Detect which cell encompasses the target text, then output its [X, Y] center coordinate. 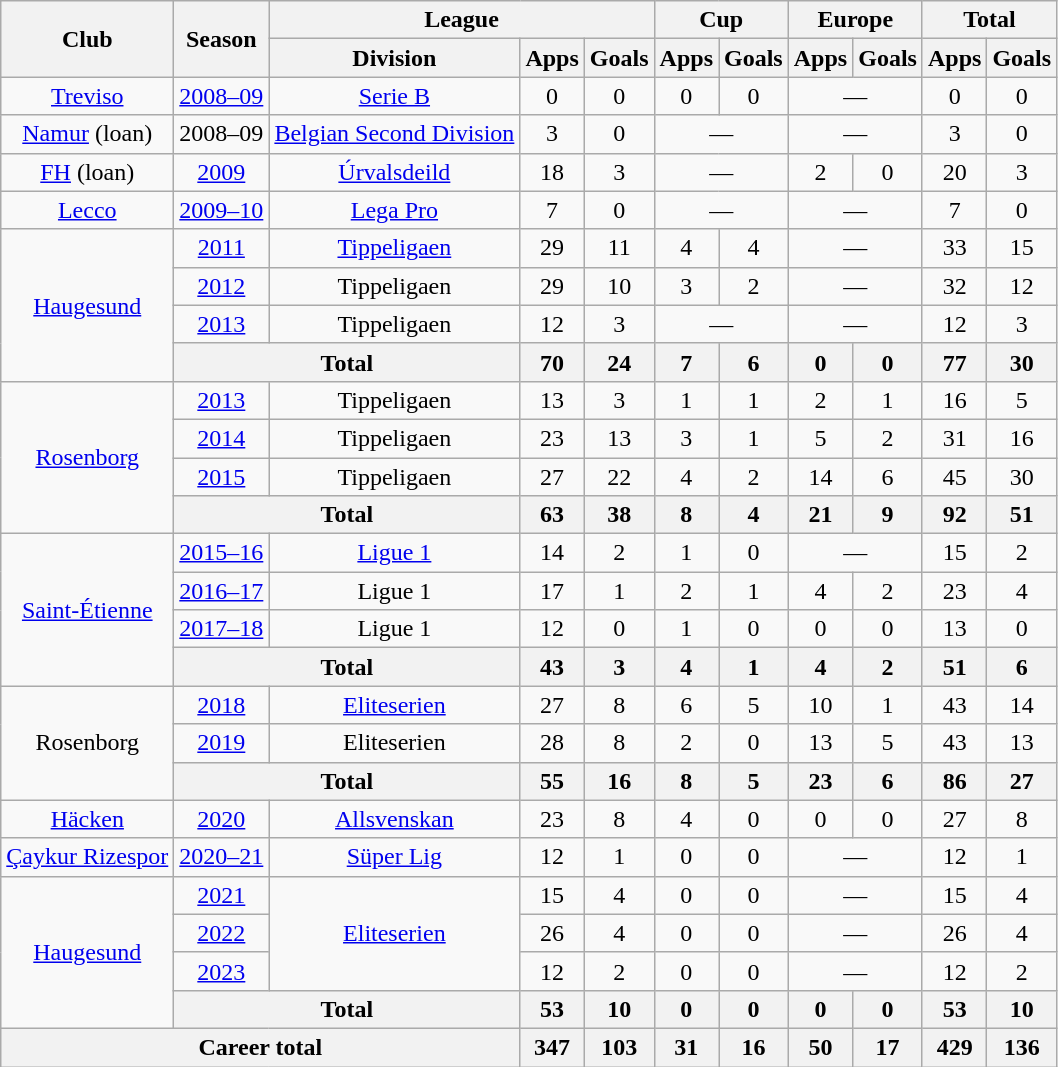
33 [954, 248]
2015–16 [222, 553]
2014 [222, 438]
20 [954, 172]
50 [820, 1047]
Treviso [88, 96]
Europe [855, 20]
32 [954, 286]
347 [552, 1047]
2021 [222, 895]
2023 [222, 971]
38 [619, 515]
2009 [222, 172]
Süper Lig [394, 857]
77 [954, 362]
11 [619, 248]
2022 [222, 933]
22 [619, 477]
Lega Pro [394, 210]
Namur (loan) [88, 134]
2009–10 [222, 210]
55 [552, 781]
24 [619, 362]
2020–21 [222, 857]
Career total [260, 1047]
Club [88, 39]
2016–17 [222, 591]
Häcken [88, 819]
136 [1022, 1047]
Çaykur Rizespor [88, 857]
League [462, 20]
Belgian Second Division [394, 134]
Allsvenskan [394, 819]
FH (loan) [88, 172]
2019 [222, 743]
2020 [222, 819]
2018 [222, 705]
Saint-Étienne [88, 610]
Lecco [88, 210]
Úrvalsdeild [394, 172]
92 [954, 515]
2015 [222, 477]
28 [552, 743]
2017–18 [222, 629]
Season [222, 39]
63 [552, 515]
429 [954, 1047]
2012 [222, 286]
Cup [721, 20]
Division [394, 58]
2011 [222, 248]
103 [619, 1047]
18 [552, 172]
Serie B [394, 96]
86 [954, 781]
70 [552, 362]
21 [820, 515]
45 [954, 477]
9 [888, 515]
